Provide the (x, y) coordinate of the cell's center where the given text is located.  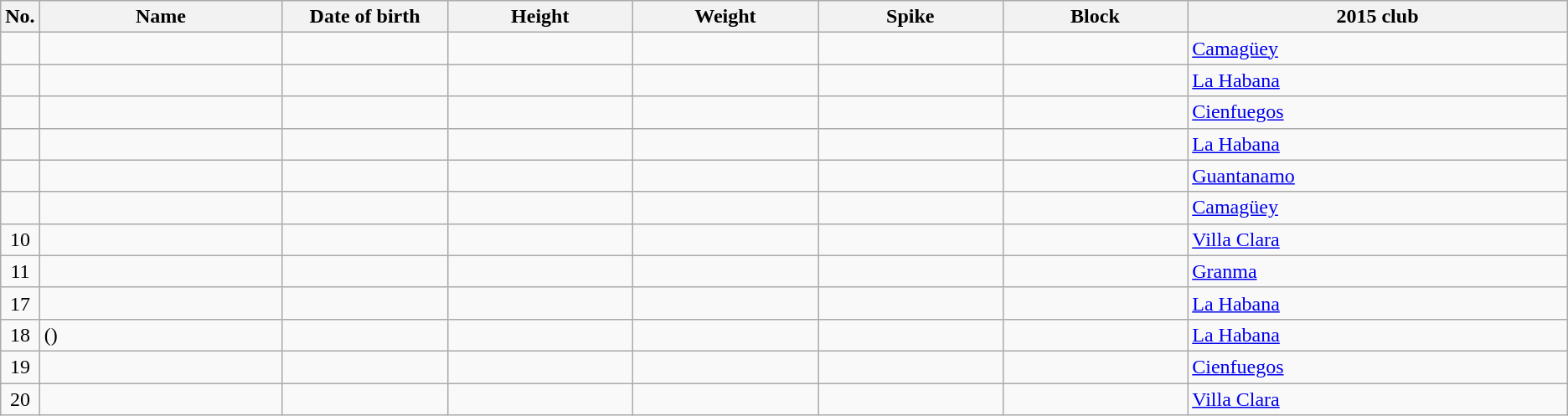
17 (20, 303)
No. (20, 17)
19 (20, 367)
10 (20, 239)
Weight (725, 17)
20 (20, 399)
Spike (911, 17)
Height (539, 17)
11 (20, 271)
Block (1096, 17)
() (161, 335)
Date of birth (365, 17)
Granma (1378, 271)
18 (20, 335)
Name (161, 17)
Guantanamo (1378, 176)
2015 club (1378, 17)
